Detect which cell encompasses the target text, then output its (x, y) center coordinate. 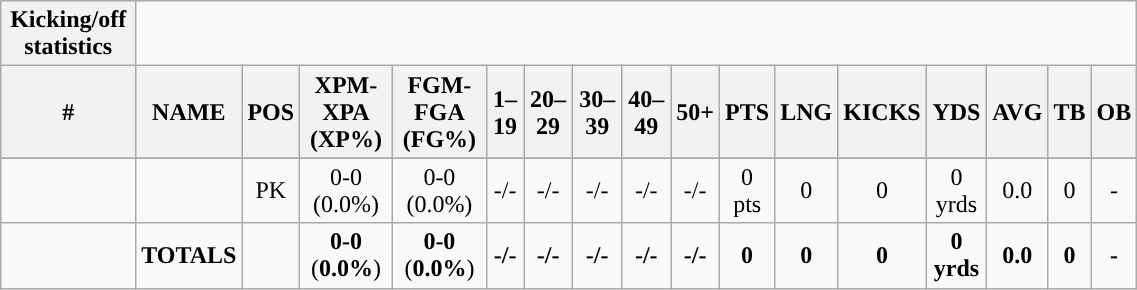
TOTALS (189, 256)
1–19 (506, 112)
TB (1070, 112)
# (68, 112)
YDS (956, 112)
PTS (748, 112)
Kicking/off statistics (68, 34)
AVG (1018, 112)
LNG (806, 112)
XPM-XPA (XP%) (346, 112)
20–29 (548, 112)
KICKS (882, 112)
OB (1114, 112)
50+ (696, 112)
0 pts (748, 190)
30–39 (598, 112)
NAME (189, 112)
POS (271, 112)
40–49 (646, 112)
FGM-FGA (FG%) (439, 112)
PK (271, 190)
